Pinpoint the cell where the given text exists, returning its [X, Y] midpoint coordinate. 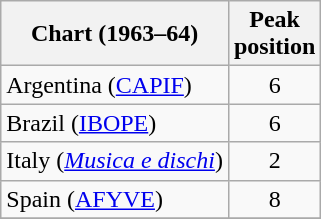
Chart (1963–64) [115, 34]
Peakposition [274, 34]
Italy (Musica e dischi) [115, 161]
8 [274, 199]
2 [274, 161]
Brazil (IBOPE) [115, 123]
Spain (AFYVE) [115, 199]
Argentina (CAPIF) [115, 85]
